From the cell containing the given text, extract its center point as (x, y) coordinate. 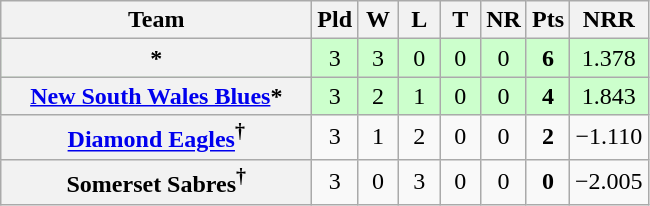
NR (504, 20)
Pts (548, 20)
1.843 (610, 96)
6 (548, 58)
1.378 (610, 58)
NRR (610, 20)
−1.110 (610, 138)
L (420, 20)
−2.005 (610, 182)
Team (156, 20)
* (156, 58)
New South Wales Blues* (156, 96)
T (460, 20)
4 (548, 96)
Somerset Sabres† (156, 182)
Pld (335, 20)
Diamond Eagles† (156, 138)
W (378, 20)
